Determine the [x, y] coordinate at the center of the cell enclosing the given text.  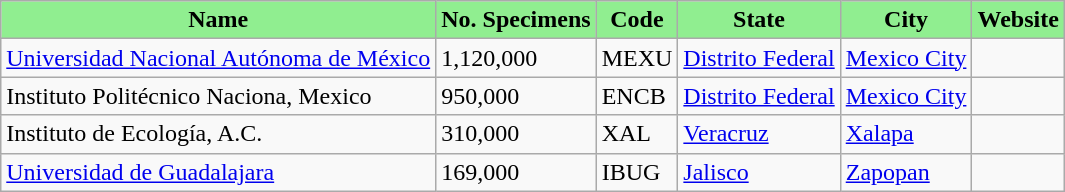
Xalapa [906, 134]
Instituto de Ecología, A.C. [218, 134]
Code [637, 20]
Zapopan [906, 172]
169,000 [516, 172]
Name [218, 20]
950,000 [516, 96]
ENCB [637, 96]
310,000 [516, 134]
1,120,000 [516, 58]
Veracruz [759, 134]
Universidad de Guadalajara [218, 172]
Website [1018, 20]
MEXU [637, 58]
IBUG [637, 172]
Instituto Politécnico Naciona, Mexico [218, 96]
State [759, 20]
Universidad Nacional Autónoma de México [218, 58]
XAL [637, 134]
No. Specimens [516, 20]
City [906, 20]
Jalisco [759, 172]
